Scan for the cell matching the given text and deliver its [x, y] coordinate at center. 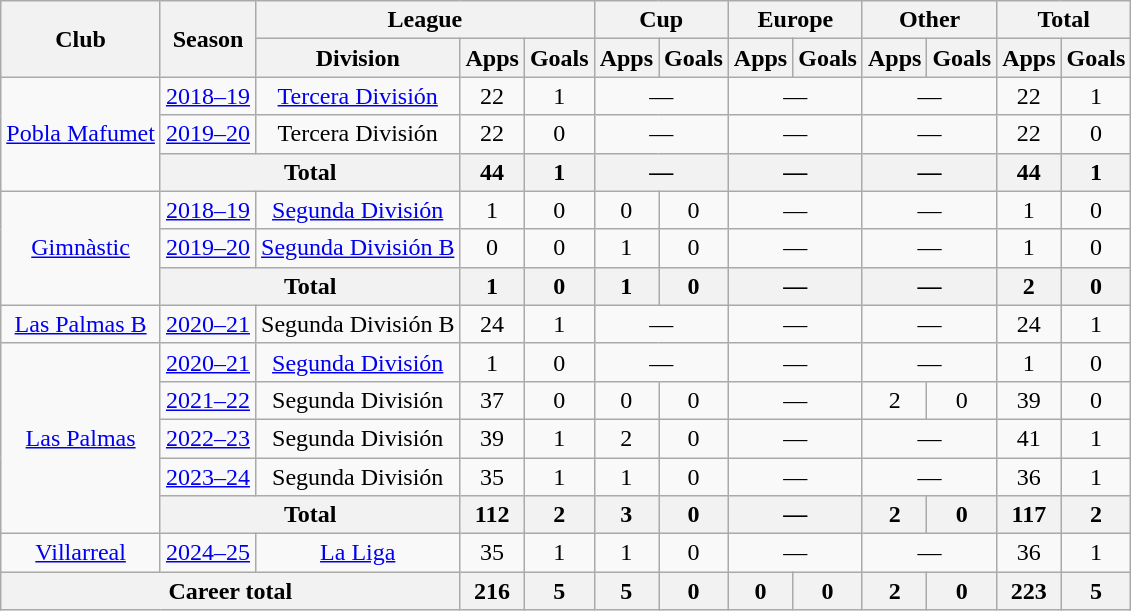
La Liga [358, 553]
Europe [795, 20]
2023–24 [208, 477]
117 [1029, 515]
2021–22 [208, 400]
41 [1029, 438]
Season [208, 39]
Villarreal [81, 553]
Las Palmas B [81, 324]
Gimnàstic [81, 248]
112 [492, 515]
Division [358, 58]
Las Palmas [81, 438]
37 [492, 400]
Other [929, 20]
2024–25 [208, 553]
Cup [661, 20]
Career total [230, 591]
League [426, 20]
Club [81, 39]
Pobla Mafumet [81, 134]
2022–23 [208, 438]
223 [1029, 591]
216 [492, 591]
3 [626, 515]
